Provide the (x, y) coordinate of the cell's center where the given text is located.  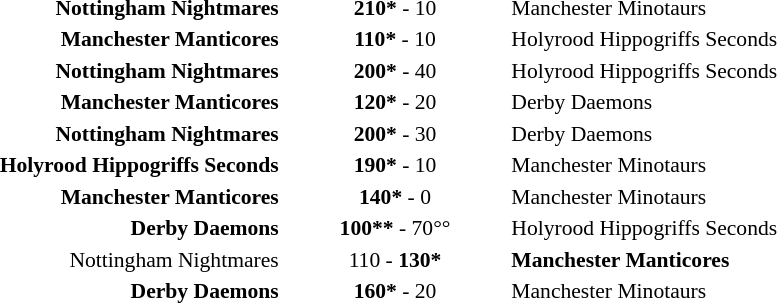
200* - 30 (396, 134)
110 - 130* (396, 260)
140* - 0 (396, 196)
200* - 40 (396, 70)
100** - 70°° (396, 228)
120* - 20 (396, 102)
110* - 10 (396, 39)
190* - 10 (396, 165)
